Find where the given text appears and provide that cell's center as (x, y) coordinate. 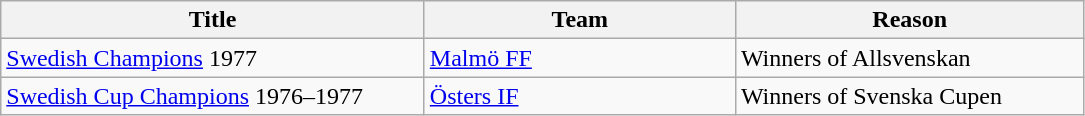
Malmö FF (580, 58)
Swedish Champions 1977 (213, 58)
Title (213, 20)
Swedish Cup Champions 1976–1977 (213, 96)
Östers IF (580, 96)
Winners of Allsvenskan (910, 58)
Team (580, 20)
Winners of Svenska Cupen (910, 96)
Reason (910, 20)
